Output the [X, Y] coordinate of the center of the cell containing the given text.  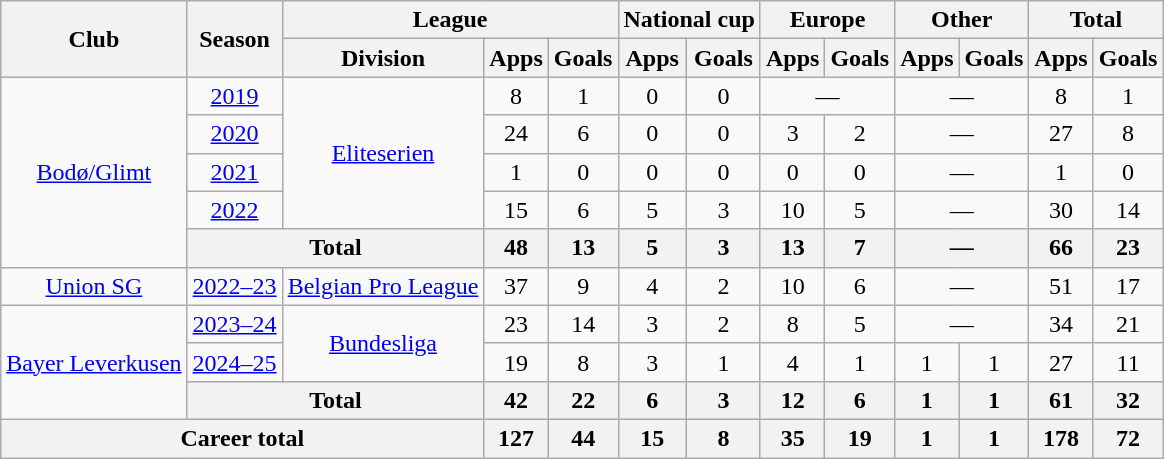
44 [583, 438]
Division [383, 58]
35 [792, 438]
21 [1128, 324]
34 [1061, 324]
48 [516, 248]
178 [1061, 438]
32 [1128, 400]
Other [962, 20]
2021 [234, 172]
Belgian Pro League [383, 286]
Union SG [94, 286]
24 [516, 134]
30 [1061, 210]
66 [1061, 248]
37 [516, 286]
51 [1061, 286]
League [450, 20]
Bayer Leverkusen [94, 362]
2019 [234, 96]
Career total [242, 438]
2020 [234, 134]
Eliteserien [383, 153]
9 [583, 286]
National cup [689, 20]
Bodø/Glimt [94, 172]
22 [583, 400]
Bundesliga [383, 343]
Europe [827, 20]
Club [94, 39]
2024–25 [234, 362]
17 [1128, 286]
61 [1061, 400]
42 [516, 400]
Season [234, 39]
2022–23 [234, 286]
72 [1128, 438]
7 [860, 248]
12 [792, 400]
2022 [234, 210]
11 [1128, 362]
2023–24 [234, 324]
127 [516, 438]
